Provide the [x, y] coordinate of the cell's center where the given text is located.  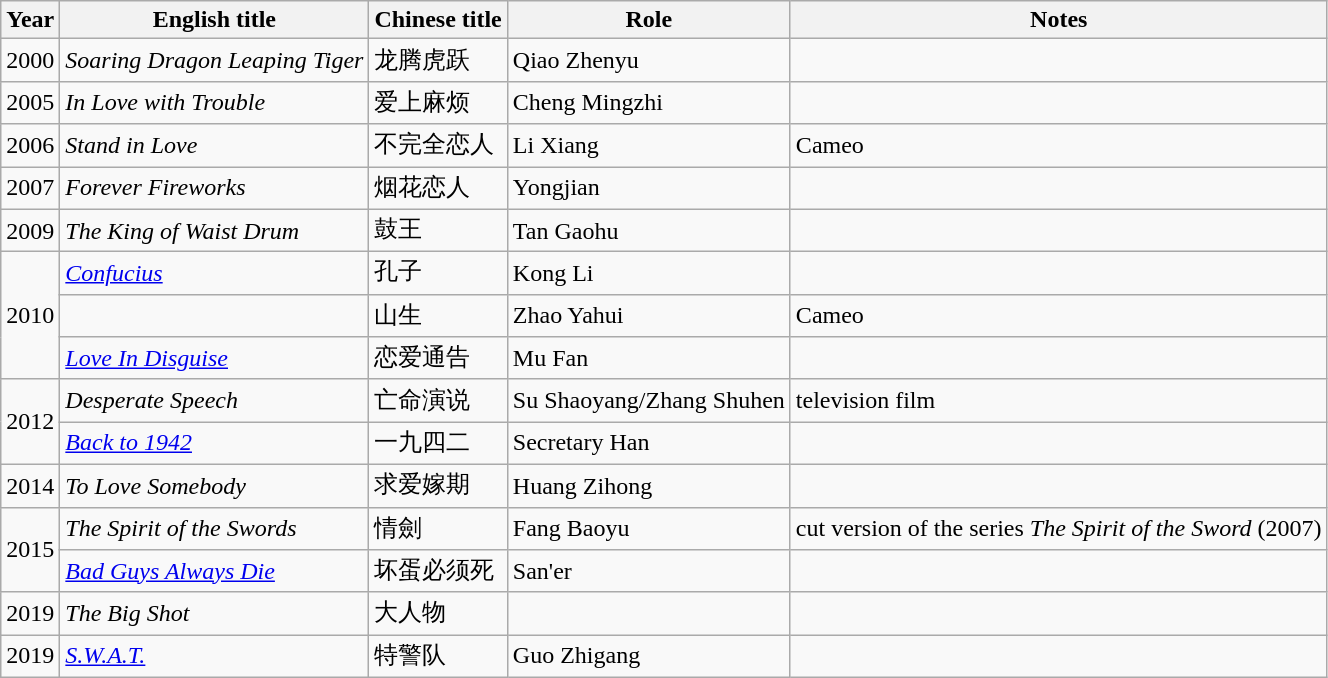
2015 [30, 550]
Confucius [214, 274]
Secretary Han [648, 444]
大人物 [438, 614]
Forever Fireworks [214, 188]
不完全恋人 [438, 146]
2012 [30, 422]
Desperate Speech [214, 400]
Su Shaoyang/Zhang Shuhen [648, 400]
Cheng Mingzhi [648, 102]
television film [1058, 400]
亡命演说 [438, 400]
孔子 [438, 274]
To Love Somebody [214, 486]
Li Xiang [648, 146]
2000 [30, 60]
爱上麻烦 [438, 102]
The Spirit of the Swords [214, 528]
Fang Baoyu [648, 528]
Year [30, 20]
龙腾虎跃 [438, 60]
2005 [30, 102]
Notes [1058, 20]
Bad Guys Always Die [214, 572]
English title [214, 20]
In Love with Trouble [214, 102]
2014 [30, 486]
恋爱通告 [438, 358]
Guo Zhigang [648, 656]
The King of Waist Drum [214, 230]
Yongjian [648, 188]
Soaring Dragon Leaping Tiger [214, 60]
Back to 1942 [214, 444]
S.W.A.T. [214, 656]
烟花恋人 [438, 188]
2010 [30, 316]
Kong Li [648, 274]
Stand in Love [214, 146]
情劍 [438, 528]
山生 [438, 316]
2006 [30, 146]
Qiao Zhenyu [648, 60]
Huang Zihong [648, 486]
2009 [30, 230]
The Big Shot [214, 614]
cut version of the series The Spirit of the Sword (2007) [1058, 528]
求爱嫁期 [438, 486]
San'er [648, 572]
Tan Gaohu [648, 230]
一九四二 [438, 444]
鼓王 [438, 230]
Mu Fan [648, 358]
坏蛋必须死 [438, 572]
2007 [30, 188]
Chinese title [438, 20]
Zhao Yahui [648, 316]
Love In Disguise [214, 358]
Role [648, 20]
特警队 [438, 656]
